Return (X, Y) of the center of cell containing provided text 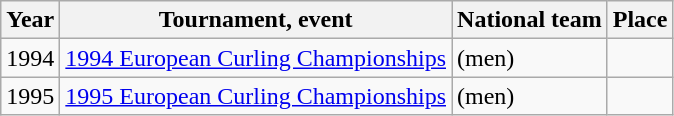
National team (530, 20)
Tournament, event (256, 20)
Year (30, 20)
1995 (30, 96)
1994 (30, 58)
1995 European Curling Championships (256, 96)
1994 European Curling Championships (256, 58)
Place (640, 20)
